Locate the cell with the specified text and output its [X, Y] center coordinate. 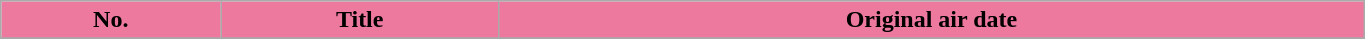
Title [360, 20]
No. [111, 20]
Original air date [932, 20]
